Scan for the cell matching the given text and deliver its (x, y) coordinate at center. 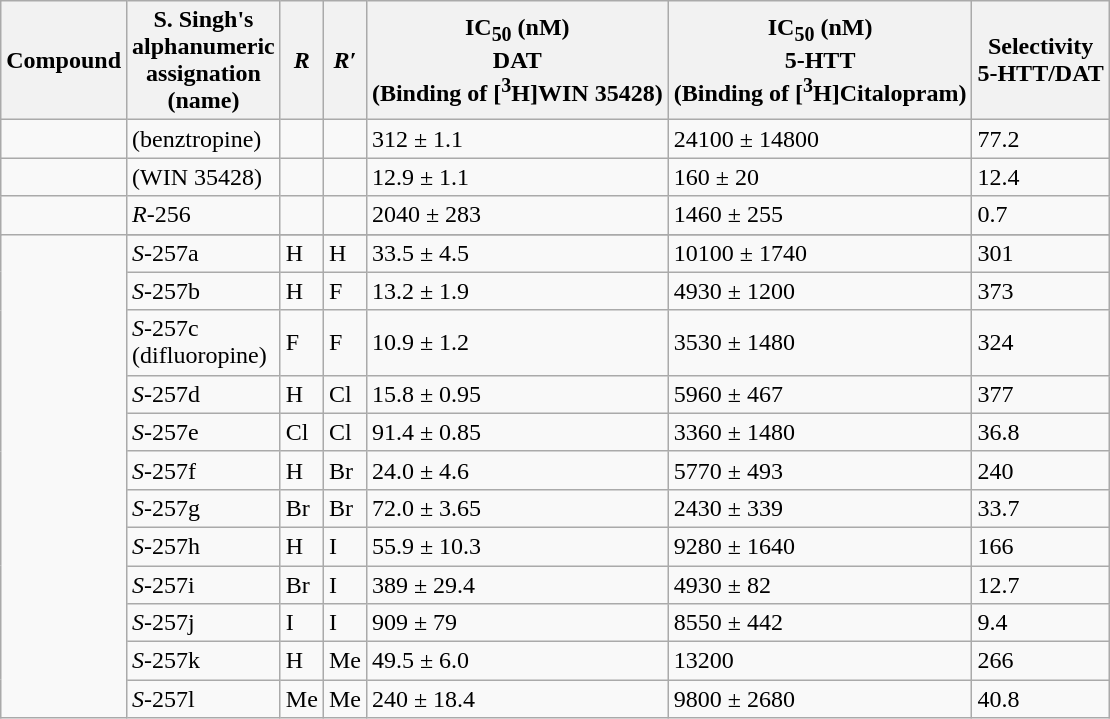
IC50 (nM)DAT(Binding of [3H]WIN 35428) (517, 60)
33.5 ± 4.5 (517, 253)
266 (1040, 661)
373 (1040, 291)
S-257d (204, 394)
S-257j (204, 623)
S-257k (204, 661)
160 ± 20 (820, 177)
S-257b (204, 291)
4930 ± 82 (820, 585)
1460 ± 255 (820, 215)
S-257e (204, 432)
40.8 (1040, 699)
(benztropine) (204, 139)
324 (1040, 342)
240 (1040, 470)
IC50 (nM)5-HTT(Binding of [3H]Citalopram) (820, 60)
(WIN 35428) (204, 177)
3360 ± 1480 (820, 432)
S-257a (204, 253)
166 (1040, 546)
R′ (344, 60)
12.4 (1040, 177)
13200 (820, 661)
S-257g (204, 508)
S-257c(difluoropine) (204, 342)
S-257h (204, 546)
10100 ± 1740 (820, 253)
389 ± 29.4 (517, 585)
10.9 ± 1.2 (517, 342)
S-257f (204, 470)
4930 ± 1200 (820, 291)
9.4 (1040, 623)
36.8 (1040, 432)
312 ± 1.1 (517, 139)
377 (1040, 394)
9280 ± 1640 (820, 546)
301 (1040, 253)
5770 ± 493 (820, 470)
49.5 ± 6.0 (517, 661)
R-256 (204, 215)
S-257l (204, 699)
2430 ± 339 (820, 508)
33.7 (1040, 508)
13.2 ± 1.9 (517, 291)
2040 ± 283 (517, 215)
S-257i (204, 585)
S. Singh'salphanumericassignation(name) (204, 60)
12.9 ± 1.1 (517, 177)
5960 ± 467 (820, 394)
Compound (64, 60)
240 ± 18.4 (517, 699)
8550 ± 442 (820, 623)
55.9 ± 10.3 (517, 546)
15.8 ± 0.95 (517, 394)
24100 ± 14800 (820, 139)
91.4 ± 0.85 (517, 432)
77.2 (1040, 139)
R (302, 60)
3530 ± 1480 (820, 342)
0.7 (1040, 215)
12.7 (1040, 585)
72.0 ± 3.65 (517, 508)
Selectivity5-HTT/DAT (1040, 60)
909 ± 79 (517, 623)
24.0 ± 4.6 (517, 470)
9800 ± 2680 (820, 699)
